Extract the [X, Y] coordinate from the center of the cell holding the provided text.  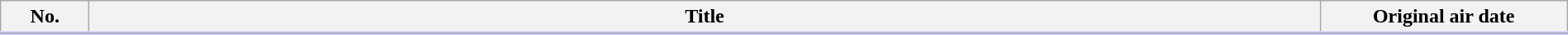
Original air date [1444, 17]
Title [705, 17]
No. [45, 17]
